From the cell containing the given text, extract its center point as [X, Y] coordinate. 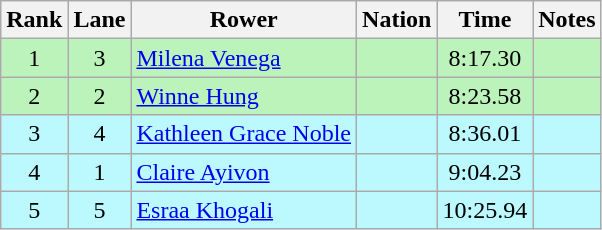
Esraa Khogali [244, 210]
Nation [397, 20]
8:23.58 [485, 96]
Claire Ayivon [244, 172]
9:04.23 [485, 172]
Lane [100, 20]
10:25.94 [485, 210]
Time [485, 20]
Winne Hung [244, 96]
8:36.01 [485, 134]
8:17.30 [485, 58]
Kathleen Grace Noble [244, 134]
Rower [244, 20]
Rank [34, 20]
Milena Venega [244, 58]
Notes [567, 20]
